For the text-containing cell, return its midpoint in [x, y] coordinate format. 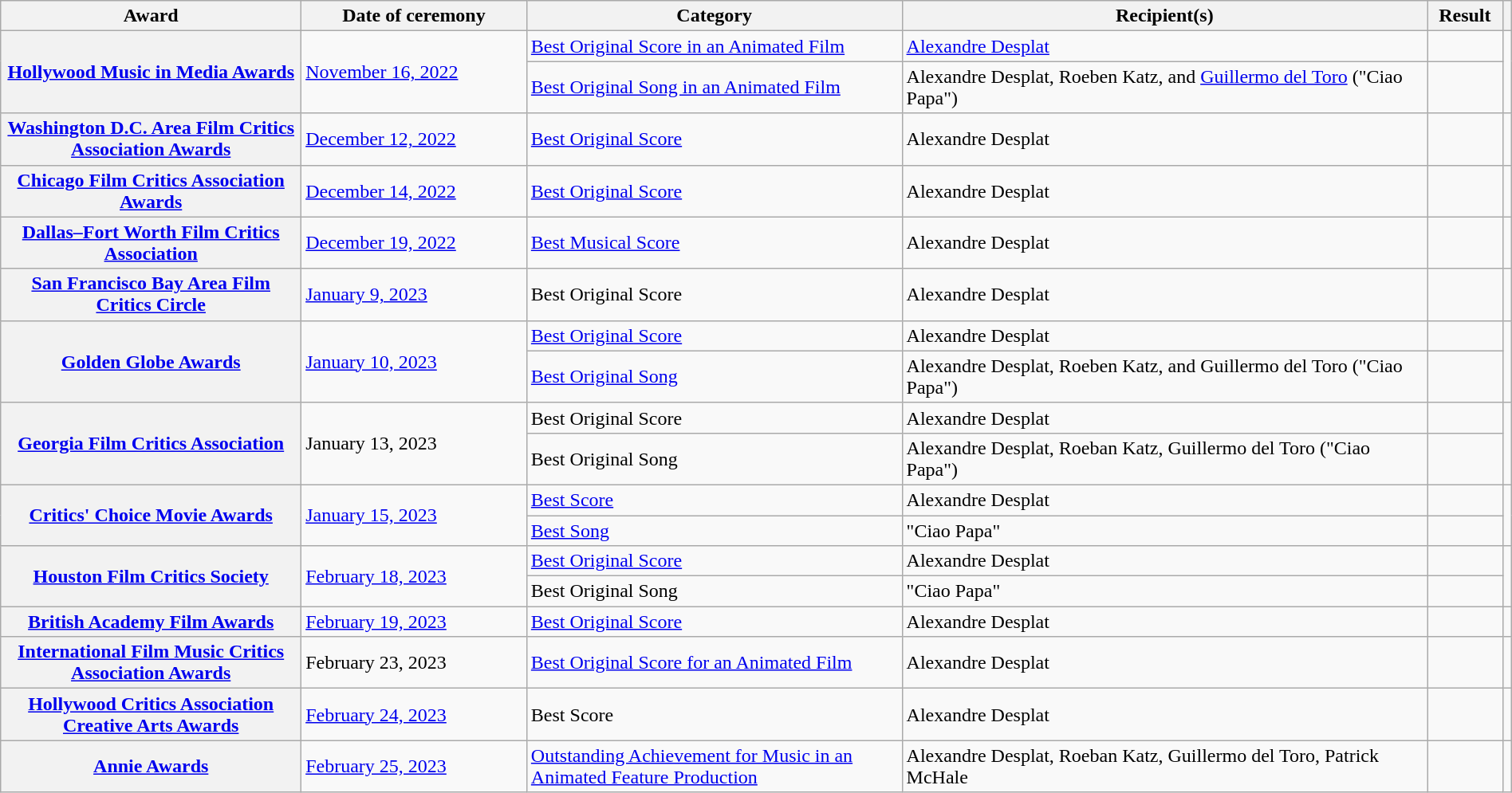
December 12, 2022 [415, 139]
February 24, 2023 [415, 714]
Category [715, 16]
November 16, 2022 [415, 72]
January 9, 2023 [415, 295]
January 13, 2023 [415, 443]
February 25, 2023 [415, 767]
Hollywood Critics Association Creative Arts Awards [152, 714]
Georgia Film Critics Association [152, 443]
Houston Film Critics Society [152, 576]
January 15, 2023 [415, 515]
Result [1466, 16]
San Francisco Bay Area Film Critics Circle [152, 295]
Dallas–Fort Worth Film Critics Association [152, 242]
Best Original Song in an Animated Film [715, 88]
Best Song [715, 530]
Alexandre Desplat, Roeban Katz, Guillermo del Toro ("Ciao Papa") [1164, 459]
Outstanding Achievement for Music in an Animated Feature Production [715, 767]
International Film Music Critics Association Awards [152, 663]
Best Original Score in an Animated Film [715, 46]
February 18, 2023 [415, 576]
Washington D.C. Area Film Critics Association Awards [152, 139]
Recipient(s) [1164, 16]
Critics' Choice Movie Awards [152, 515]
Best Musical Score [715, 242]
Alexandre Desplat, Roeban Katz, Guillermo del Toro, Patrick McHale [1164, 767]
Annie Awards [152, 767]
February 19, 2023 [415, 622]
Award [152, 16]
January 10, 2023 [415, 362]
Date of ceremony [415, 16]
Hollywood Music in Media Awards [152, 72]
Chicago Film Critics Association Awards [152, 191]
February 23, 2023 [415, 663]
December 14, 2022 [415, 191]
Golden Globe Awards [152, 362]
December 19, 2022 [415, 242]
British Academy Film Awards [152, 622]
Best Original Score for an Animated Film [715, 663]
